From the cell containing the given text, extract its center point as (x, y) coordinate. 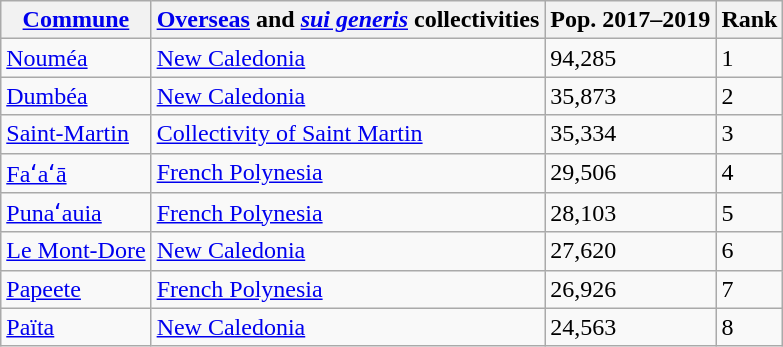
Faʻaʻā (76, 173)
35,873 (630, 96)
Papeete (76, 289)
7 (750, 289)
26,926 (630, 289)
3 (750, 134)
5 (750, 213)
Dumbéa (76, 96)
Le Mont-Dore (76, 251)
28,103 (630, 213)
Païta (76, 327)
Collectivity of Saint Martin (348, 134)
Saint-Martin (76, 134)
27,620 (630, 251)
2 (750, 96)
29,506 (630, 173)
Pop. 2017–2019 (630, 20)
1 (750, 58)
6 (750, 251)
Commune (76, 20)
Rank (750, 20)
Overseas and sui generis collectivities (348, 20)
24,563 (630, 327)
94,285 (630, 58)
Nouméa (76, 58)
4 (750, 173)
8 (750, 327)
Punaʻauia (76, 213)
35,334 (630, 134)
